Provide the (x, y) coordinate of the cell's center where the given text is located.  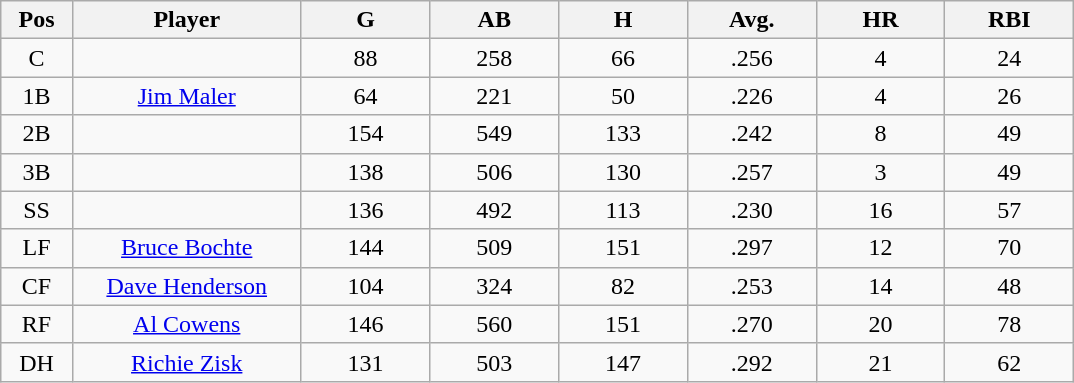
20 (880, 324)
57 (1010, 210)
HR (880, 20)
549 (494, 134)
66 (624, 58)
.257 (752, 172)
506 (494, 172)
8 (880, 134)
509 (494, 248)
88 (366, 58)
AB (494, 20)
Dave Henderson (186, 286)
16 (880, 210)
113 (624, 210)
3 (880, 172)
64 (366, 96)
146 (366, 324)
DH (37, 362)
324 (494, 286)
48 (1010, 286)
147 (624, 362)
138 (366, 172)
130 (624, 172)
1B (37, 96)
Bruce Bochte (186, 248)
3B (37, 172)
SS (37, 210)
154 (366, 134)
Richie Zisk (186, 362)
.292 (752, 362)
258 (494, 58)
.242 (752, 134)
492 (494, 210)
.297 (752, 248)
503 (494, 362)
G (366, 20)
RF (37, 324)
Player (186, 20)
82 (624, 286)
Pos (37, 20)
.230 (752, 210)
70 (1010, 248)
Avg. (752, 20)
.226 (752, 96)
26 (1010, 96)
21 (880, 362)
14 (880, 286)
Jim Maler (186, 96)
136 (366, 210)
78 (1010, 324)
RBI (1010, 20)
LF (37, 248)
Al Cowens (186, 324)
221 (494, 96)
.270 (752, 324)
50 (624, 96)
131 (366, 362)
.256 (752, 58)
.253 (752, 286)
104 (366, 286)
62 (1010, 362)
560 (494, 324)
24 (1010, 58)
CF (37, 286)
144 (366, 248)
C (37, 58)
H (624, 20)
133 (624, 134)
2B (37, 134)
12 (880, 248)
